Search for the cell housing the specified text and yield its [X, Y] center coordinate. 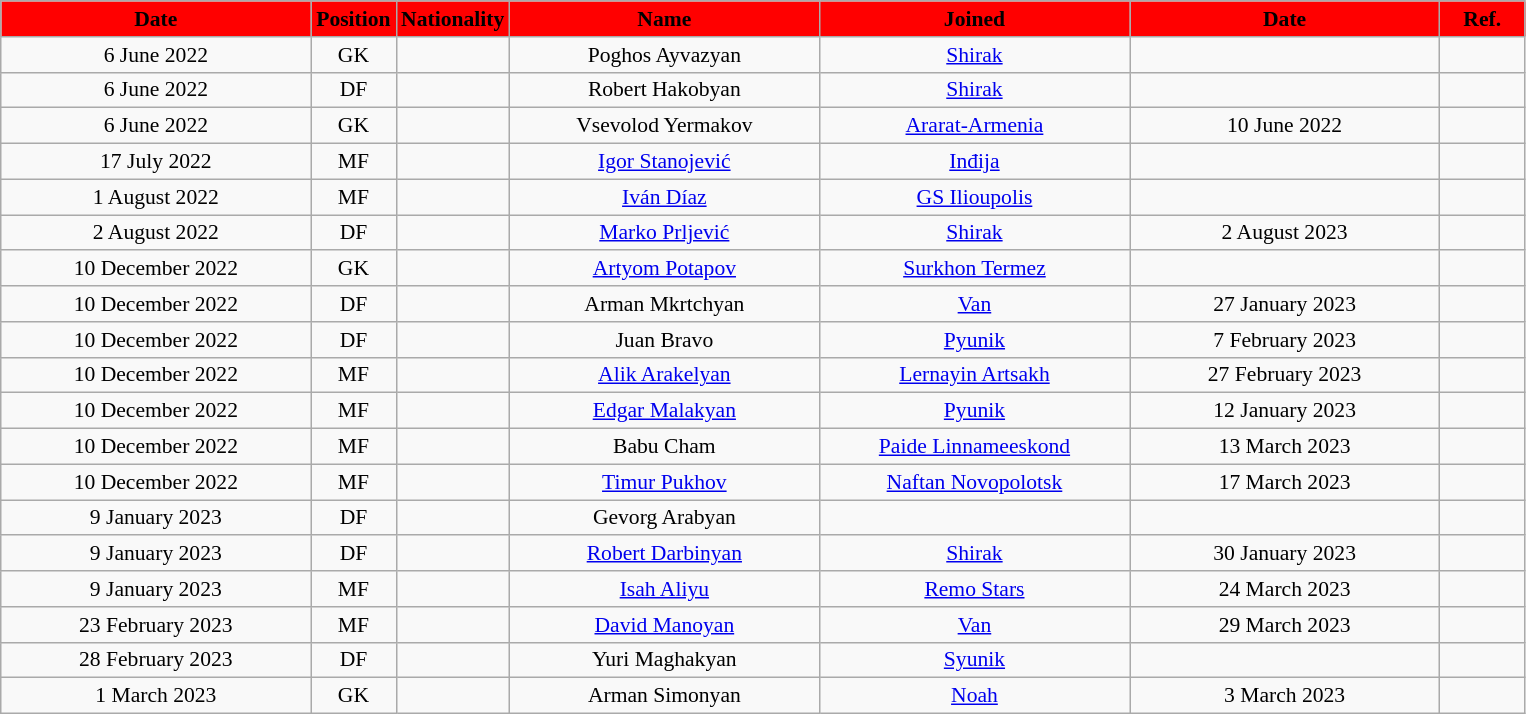
Marko Prljević [664, 233]
Edgar Malakyan [664, 411]
Lernayin Artsakh [974, 375]
Iván Díaz [664, 197]
Isah Aliyu [664, 589]
Juan Bravo [664, 340]
Artyom Potapov [664, 269]
2 August 2022 [156, 233]
30 January 2023 [1285, 554]
1 March 2023 [156, 696]
17 July 2022 [156, 162]
Remo Stars [974, 589]
Arman Mkrtchyan [664, 304]
Syunik [974, 660]
Noah [974, 696]
28 February 2023 [156, 660]
Joined [974, 19]
Position [354, 19]
Vsevolod Yermakov [664, 126]
29 March 2023 [1285, 625]
Paide Linnameeskond [974, 447]
7 February 2023 [1285, 340]
3 March 2023 [1285, 696]
Timur Pukhov [664, 482]
10 June 2022 [1285, 126]
27 January 2023 [1285, 304]
Ararat-Armenia [974, 126]
23 February 2023 [156, 625]
Naftan Novopolotsk [974, 482]
Ref. [1482, 19]
Surkhon Termez [974, 269]
Alik Arakelyan [664, 375]
David Manoyan [664, 625]
Igor Stanojević [664, 162]
Inđija [974, 162]
27 February 2023 [1285, 375]
Yuri Maghakyan [664, 660]
2 August 2023 [1285, 233]
GS Ilioupolis [974, 197]
Name [664, 19]
Babu Cham [664, 447]
13 March 2023 [1285, 447]
12 January 2023 [1285, 411]
17 March 2023 [1285, 482]
Robert Hakobyan [664, 90]
Robert Darbinyan [664, 554]
Gevorg Arabyan [664, 518]
Arman Simonyan [664, 696]
1 August 2022 [156, 197]
24 March 2023 [1285, 589]
Poghos Ayvazyan [664, 55]
Nationality [452, 19]
